Output the [X, Y] coordinate of the center of the cell containing the given text.  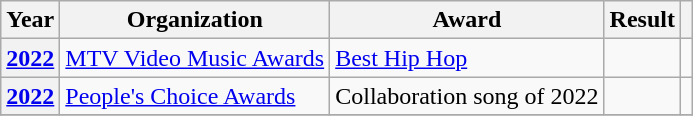
MTV Video Music Awards [195, 58]
People's Choice Awards [195, 96]
Year [30, 20]
Award [467, 20]
Result [642, 20]
Collaboration song of 2022 [467, 96]
Organization [195, 20]
Best Hip Hop [467, 58]
